Return the (x, y) coordinate for the center point of the cell that contains the specified text.  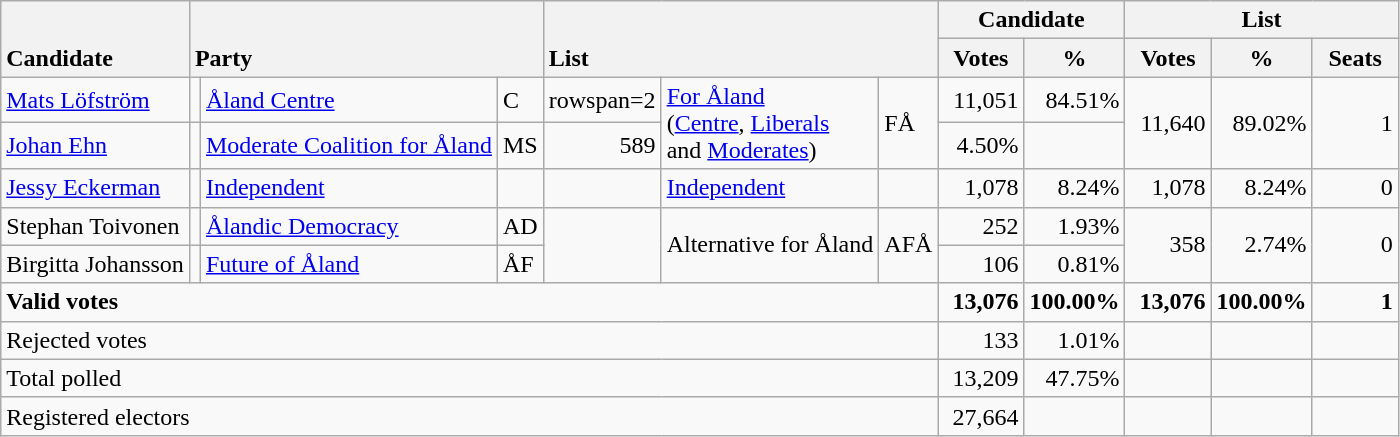
rowspan=2 (602, 100)
Total polled (470, 378)
Jessy Eckerman (96, 188)
358 (1168, 245)
AFÅ (908, 245)
Registered electors (470, 416)
Ålandic Democracy (348, 226)
11,051 (981, 100)
1.01% (1074, 340)
MS (520, 146)
FÅ (908, 123)
Future of Åland (348, 264)
1.93% (1074, 226)
27,664 (981, 416)
Alternative for Åland (770, 245)
589 (602, 146)
Åland Centre (348, 100)
11,640 (1168, 123)
252 (981, 226)
106 (981, 264)
Birgitta Johansson (96, 264)
Party (366, 39)
4.50% (981, 146)
133 (981, 340)
47.75% (1074, 378)
2.74% (1262, 245)
Stephan Toivonen (96, 226)
84.51% (1074, 100)
Seats (1355, 58)
AD (520, 226)
Johan Ehn (96, 146)
0.81% (1074, 264)
Mats Löfström (96, 100)
Moderate Coalition for Åland (348, 146)
89.02% (1262, 123)
C (520, 100)
Rejected votes (470, 340)
Valid votes (470, 302)
ÅF (520, 264)
13,209 (981, 378)
For Åland(Centre, Liberalsand Moderates) (770, 123)
